Determine the [x, y] coordinate at the center of the cell enclosing the given text.  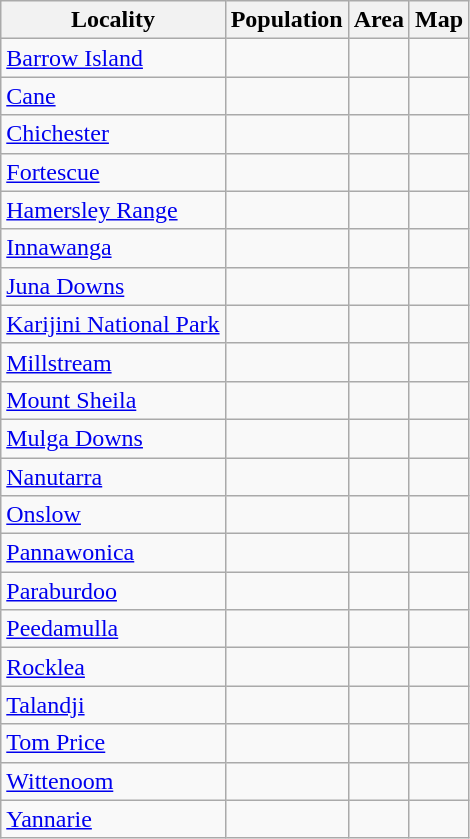
Rocklea [113, 667]
Yannarie [113, 819]
Pannawonica [113, 553]
Juna Downs [113, 286]
Tom Price [113, 743]
Area [378, 20]
Population [286, 20]
Chichester [113, 134]
Wittenoom [113, 781]
Cane [113, 96]
Mulga Downs [113, 438]
Locality [113, 20]
Hamersley Range [113, 210]
Onslow [113, 515]
Paraburdoo [113, 591]
Barrow Island [113, 58]
Mount Sheila [113, 400]
Map [438, 20]
Peedamulla [113, 629]
Millstream [113, 362]
Karijini National Park [113, 324]
Fortescue [113, 172]
Nanutarra [113, 477]
Innawanga [113, 248]
Talandji [113, 705]
